Scan for the cell matching the given text and deliver its (x, y) coordinate at center. 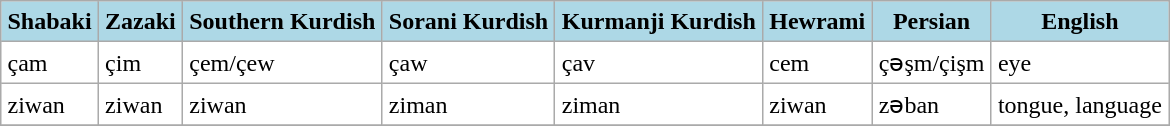
English (1080, 21)
çəşm/çişm (932, 62)
Zazaki (140, 21)
çaw (468, 62)
Persian (932, 21)
Southern Kurdish (283, 21)
çam (50, 62)
çav (659, 62)
çim (140, 62)
Hewrami (818, 21)
Sorani Kurdish (468, 21)
eye (1080, 62)
Kurmanji Kurdish (659, 21)
çem/çew (283, 62)
zəban (932, 104)
tongue, language (1080, 104)
Shabaki (50, 21)
cem (818, 62)
